Output the [x, y] coordinate of the center of the cell containing the given text.  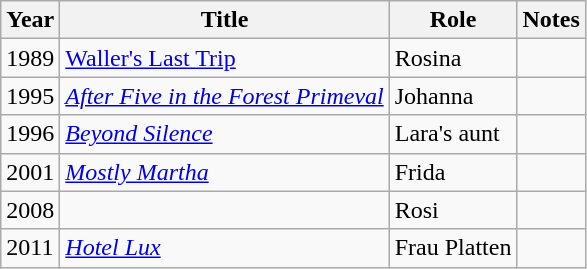
Beyond Silence [224, 134]
1996 [30, 134]
Mostly Martha [224, 172]
Role [453, 20]
Title [224, 20]
Johanna [453, 96]
Rosi [453, 210]
Frida [453, 172]
Year [30, 20]
Hotel Lux [224, 248]
Frau Platten [453, 248]
2001 [30, 172]
1995 [30, 96]
Rosina [453, 58]
1989 [30, 58]
2008 [30, 210]
Lara's aunt [453, 134]
Waller's Last Trip [224, 58]
After Five in the Forest Primeval [224, 96]
Notes [551, 20]
2011 [30, 248]
